Detect which cell encompasses the target text, then output its (X, Y) center coordinate. 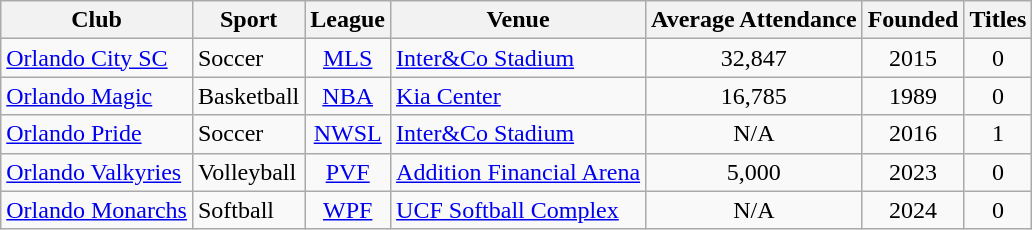
Club (97, 20)
Founded (913, 20)
2015 (913, 58)
Orlando Magic (97, 96)
Venue (518, 20)
NWSL (348, 134)
Orlando Pride (97, 134)
Basketball (248, 96)
Kia Center (518, 96)
Orlando Monarchs (97, 210)
1989 (913, 96)
Orlando City SC (97, 58)
Addition Financial Arena (518, 172)
PVF (348, 172)
2024 (913, 210)
Average Attendance (754, 20)
Orlando Valkyries (97, 172)
2016 (913, 134)
NBA (348, 96)
UCF Softball Complex (518, 210)
Softball (248, 210)
1 (998, 134)
Sport (248, 20)
Volleyball (248, 172)
5,000 (754, 172)
MLS (348, 58)
32,847 (754, 58)
League (348, 20)
Titles (998, 20)
16,785 (754, 96)
2023 (913, 172)
WPF (348, 210)
